Capture the cell that displays the provided text and extract its [X, Y] central coordinate. 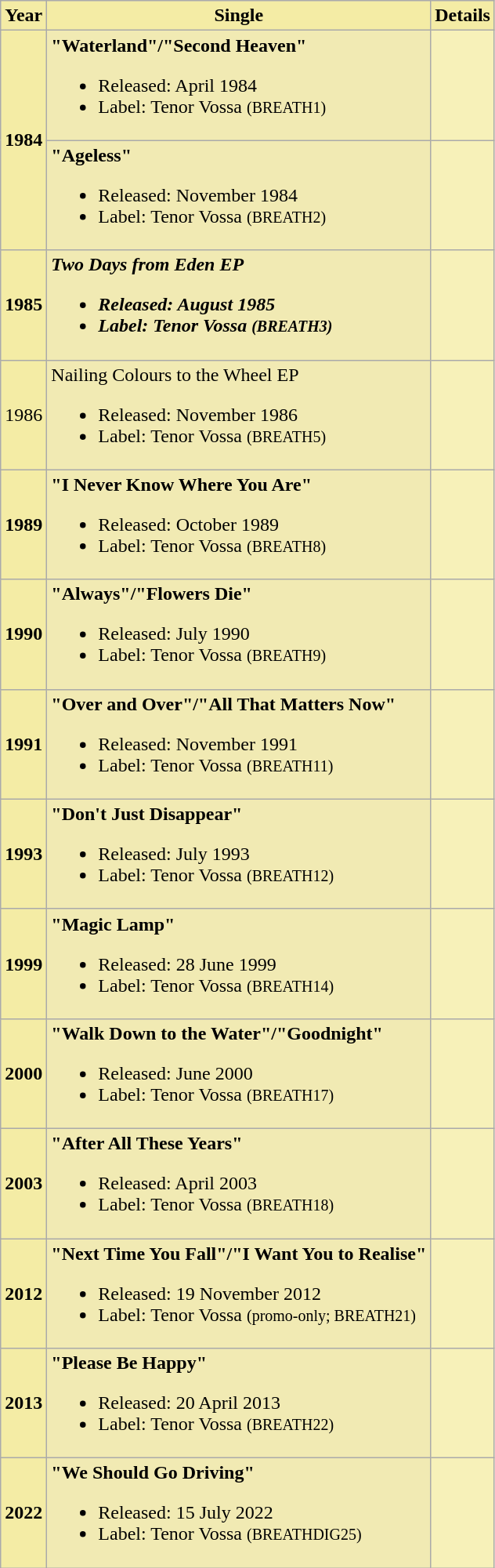
Single [239, 16]
2003 [23, 1183]
1993 [23, 854]
1985 [23, 305]
1984 [23, 140]
1986 [23, 415]
"I Never Know Where You Are"Released: October 1989Label: Tenor Vossa (BREATH8) [239, 524]
1999 [23, 964]
Year [23, 16]
"Magic Lamp"Released: 28 June 1999Label: Tenor Vossa (BREATH14) [239, 964]
"Next Time You Fall"/"I Want You to Realise"Released: 19 November 2012Label: Tenor Vossa (promo-only; BREATH21) [239, 1294]
"Over and Over"/"All That Matters Now"Released: November 1991Label: Tenor Vossa (BREATH11) [239, 744]
"Don't Just Disappear"Released: July 1993Label: Tenor Vossa (BREATH12) [239, 854]
2013 [23, 1403]
"Always"/"Flowers Die"Released: July 1990Label: Tenor Vossa (BREATH9) [239, 634]
Nailing Colours to the Wheel EPReleased: November 1986Label: Tenor Vossa (BREATH5) [239, 415]
"Walk Down to the Water"/"Goodnight"Released: June 2000Label: Tenor Vossa (BREATH17) [239, 1073]
1991 [23, 744]
Details [463, 16]
2022 [23, 1513]
"Waterland"/"Second Heaven"Released: April 1984Label: Tenor Vossa (BREATH1) [239, 85]
1989 [23, 524]
1990 [23, 634]
2012 [23, 1294]
"We Should Go Driving"Released: 15 July 2022Label: Tenor Vossa (BREATHDIG25) [239, 1513]
"Please Be Happy"Released: 20 April 2013Label: Tenor Vossa (BREATH22) [239, 1403]
Two Days from Eden EPReleased: August 1985Label: Tenor Vossa (BREATH3) [239, 305]
"Ageless"Released: November 1984Label: Tenor Vossa (BREATH2) [239, 195]
"After All These Years"Released: April 2003Label: Tenor Vossa (BREATH18) [239, 1183]
2000 [23, 1073]
